Search for the cell housing the specified text and yield its [x, y] center coordinate. 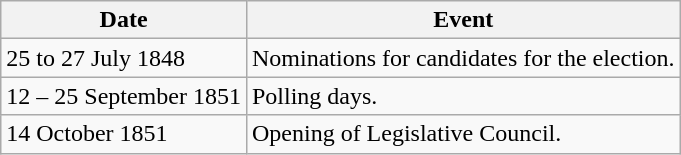
Date [124, 20]
25 to 27 July 1848 [124, 58]
Nominations for candidates for the election. [463, 58]
14 October 1851 [124, 134]
Opening of Legislative Council. [463, 134]
12 – 25 September 1851 [124, 96]
Event [463, 20]
Polling days. [463, 96]
